Return [X, Y] of the center of cell containing provided text 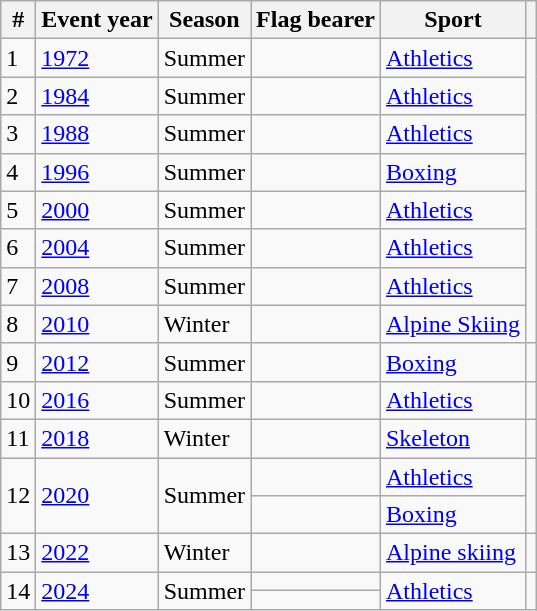
Event year [97, 20]
2022 [97, 553]
2018 [97, 438]
Skeleton [452, 438]
2010 [97, 324]
1 [18, 58]
2016 [97, 400]
13 [18, 553]
2008 [97, 286]
14 [18, 591]
9 [18, 362]
2020 [97, 496]
3 [18, 134]
2012 [97, 362]
Alpine Skiing [452, 324]
1984 [97, 96]
Sport [452, 20]
2024 [97, 591]
11 [18, 438]
1988 [97, 134]
1972 [97, 58]
5 [18, 210]
4 [18, 172]
6 [18, 248]
Alpine skiing [452, 553]
7 [18, 286]
Flag bearer [316, 20]
# [18, 20]
1996 [97, 172]
2004 [97, 248]
2 [18, 96]
Season [204, 20]
10 [18, 400]
12 [18, 496]
2000 [97, 210]
8 [18, 324]
